For the text-containing cell, return its midpoint in (x, y) coordinate format. 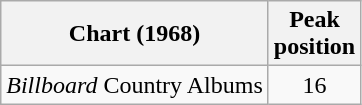
Peakposition (314, 34)
16 (314, 85)
Billboard Country Albums (135, 85)
Chart (1968) (135, 34)
